Determine the (X, Y) coordinate at the center of the cell enclosing the given text.  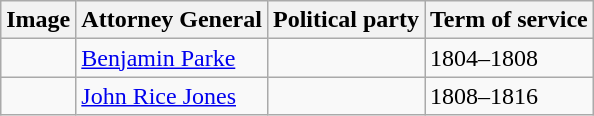
Attorney General (172, 20)
John Rice Jones (172, 96)
Image (38, 20)
Term of service (508, 20)
Political party (346, 20)
1804–1808 (508, 58)
1808–1816 (508, 96)
Benjamin Parke (172, 58)
